Provide the [X, Y] coordinate of the cell's center where the given text is located.  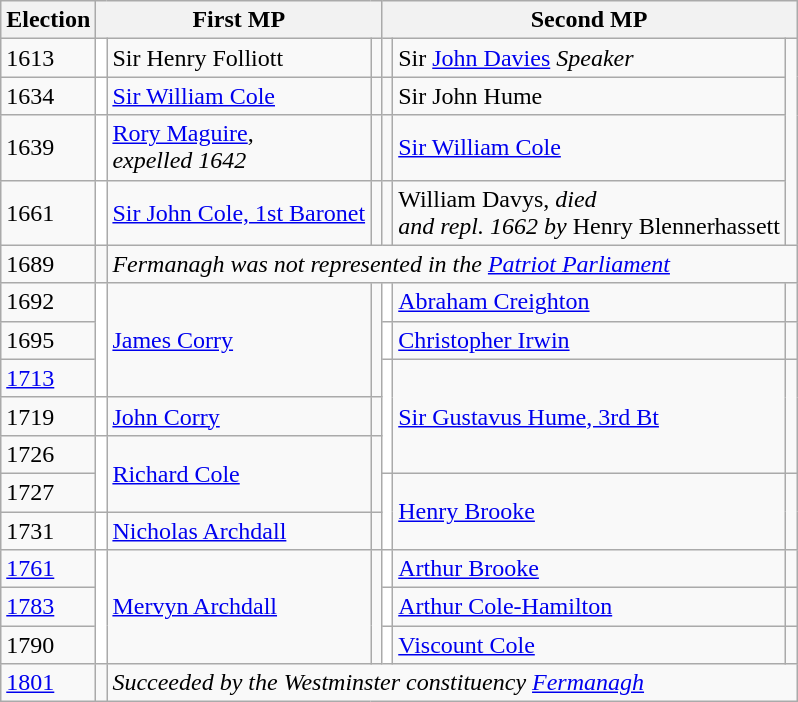
William Davys, died and repl. 1662 by Henry Blennerhassett [590, 212]
Election [48, 20]
1731 [48, 531]
Richard Cole [239, 473]
1727 [48, 492]
Succeeded by the Westminster constituency Fermanagh [452, 683]
Arthur Cole-Hamilton [590, 607]
1689 [48, 264]
Abraham Creighton [590, 302]
Sir Henry Folliott [239, 58]
Mervyn Archdall [239, 607]
Viscount Cole [590, 645]
Sir John Cole, 1st Baronet [239, 212]
1692 [48, 302]
1726 [48, 454]
1790 [48, 645]
1634 [48, 96]
Henry Brooke [590, 511]
Second MP [590, 20]
1613 [48, 58]
1713 [48, 378]
Fermanagh was not represented in the Patriot Parliament [452, 264]
Sir John Davies Speaker [590, 58]
Rory Maguire, expelled 1642 [239, 148]
1695 [48, 340]
1801 [48, 683]
1761 [48, 569]
1661 [48, 212]
Sir John Hume [590, 96]
1639 [48, 148]
James Corry [239, 340]
First MP [239, 20]
Arthur Brooke [590, 569]
1719 [48, 416]
John Corry [239, 416]
Christopher Irwin [590, 340]
1783 [48, 607]
Nicholas Archdall [239, 531]
Sir Gustavus Hume, 3rd Bt [590, 416]
